Locate the cell with the specified text and output its (x, y) center coordinate. 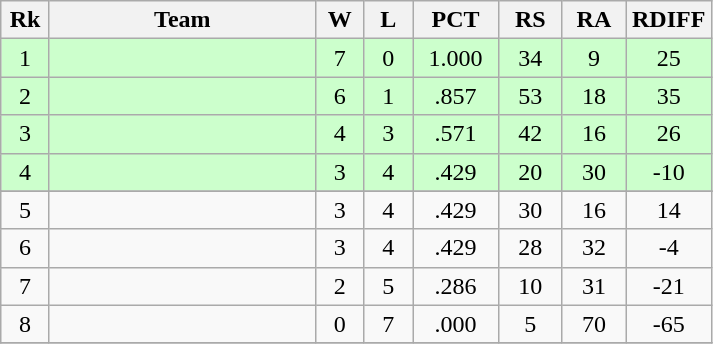
32 (594, 248)
.286 (455, 286)
42 (531, 134)
Team (182, 20)
8 (26, 324)
W (340, 20)
-10 (669, 172)
RA (594, 20)
34 (531, 58)
RS (531, 20)
70 (594, 324)
.571 (455, 134)
53 (531, 96)
1.000 (455, 58)
-21 (669, 286)
RDIFF (669, 20)
26 (669, 134)
28 (531, 248)
.000 (455, 324)
20 (531, 172)
Rk (26, 20)
L (388, 20)
25 (669, 58)
10 (531, 286)
14 (669, 210)
-4 (669, 248)
.857 (455, 96)
-65 (669, 324)
31 (594, 286)
18 (594, 96)
35 (669, 96)
PCT (455, 20)
9 (594, 58)
